Return [x, y] of the center of cell containing provided text 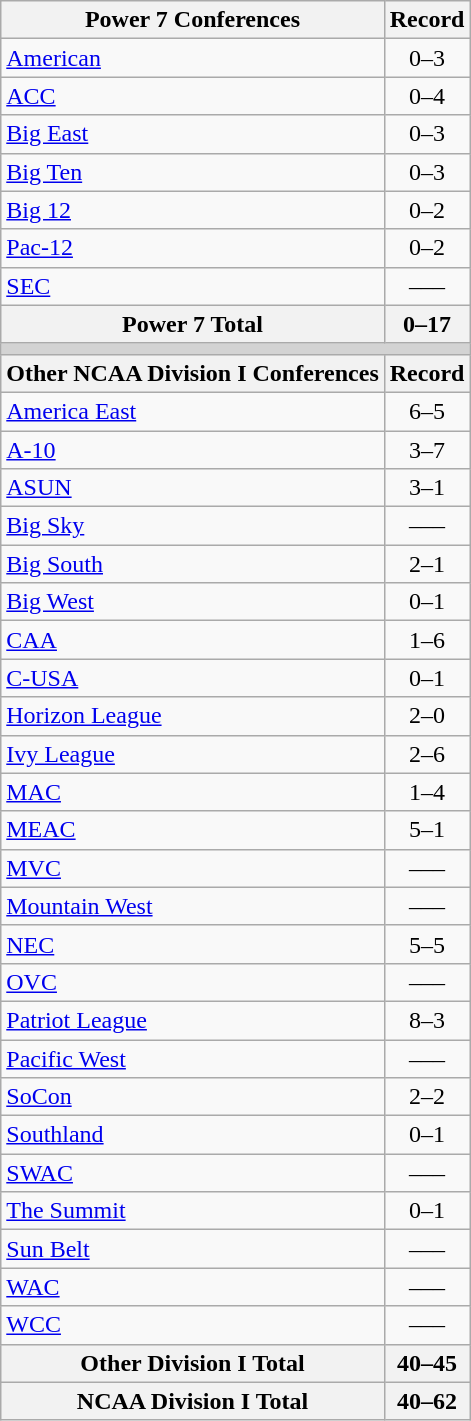
Big East [193, 134]
3–1 [427, 488]
Big 12 [193, 210]
WAC [193, 1287]
Other Division I Total [193, 1363]
Sun Belt [193, 1249]
Patriot League [193, 1020]
ACC [193, 96]
ASUN [193, 488]
Power 7 Total [193, 324]
Southland [193, 1135]
WCC [193, 1325]
40–62 [427, 1401]
Other NCAA Division I Conferences [193, 373]
5–5 [427, 944]
American [193, 58]
Pacific West [193, 1059]
2–6 [427, 754]
3–7 [427, 449]
NCAA Division I Total [193, 1401]
Big Sky [193, 526]
MAC [193, 792]
40–45 [427, 1363]
A-10 [193, 449]
2–0 [427, 716]
Big Ten [193, 172]
Horizon League [193, 716]
The Summit [193, 1211]
MVC [193, 868]
OVC [193, 982]
2–2 [427, 1097]
NEC [193, 944]
SoCon [193, 1097]
Big South [193, 564]
C-USA [193, 678]
6–5 [427, 411]
5–1 [427, 830]
Big West [193, 602]
SWAC [193, 1173]
America East [193, 411]
8–3 [427, 1020]
0–4 [427, 96]
MEAC [193, 830]
0–17 [427, 324]
CAA [193, 640]
Pac-12 [193, 248]
SEC [193, 286]
Mountain West [193, 906]
Power 7 Conferences [193, 20]
1–6 [427, 640]
1–4 [427, 792]
2–1 [427, 564]
Ivy League [193, 754]
